Search for the cell housing the specified text and yield its (x, y) center coordinate. 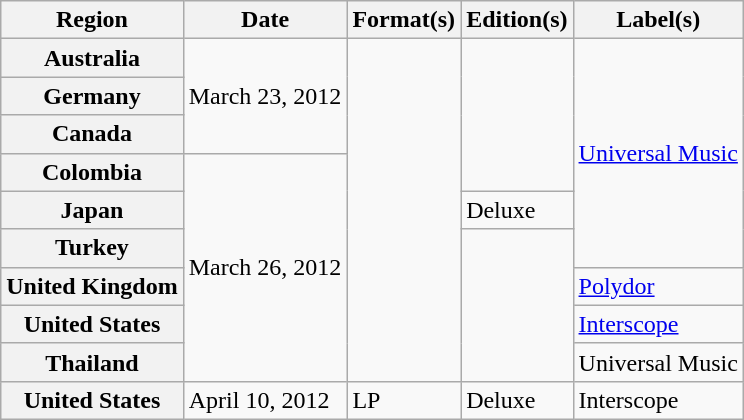
Edition(s) (517, 20)
Label(s) (658, 20)
Thailand (92, 362)
Australia (92, 58)
Germany (92, 96)
Polydor (658, 286)
Turkey (92, 248)
Date (265, 20)
LP (404, 400)
Region (92, 20)
March 23, 2012 (265, 96)
United Kingdom (92, 286)
Canada (92, 134)
March 26, 2012 (265, 267)
April 10, 2012 (265, 400)
Format(s) (404, 20)
Colombia (92, 172)
Japan (92, 210)
